Determine the [X, Y] coordinate at the center of the cell enclosing the given text.  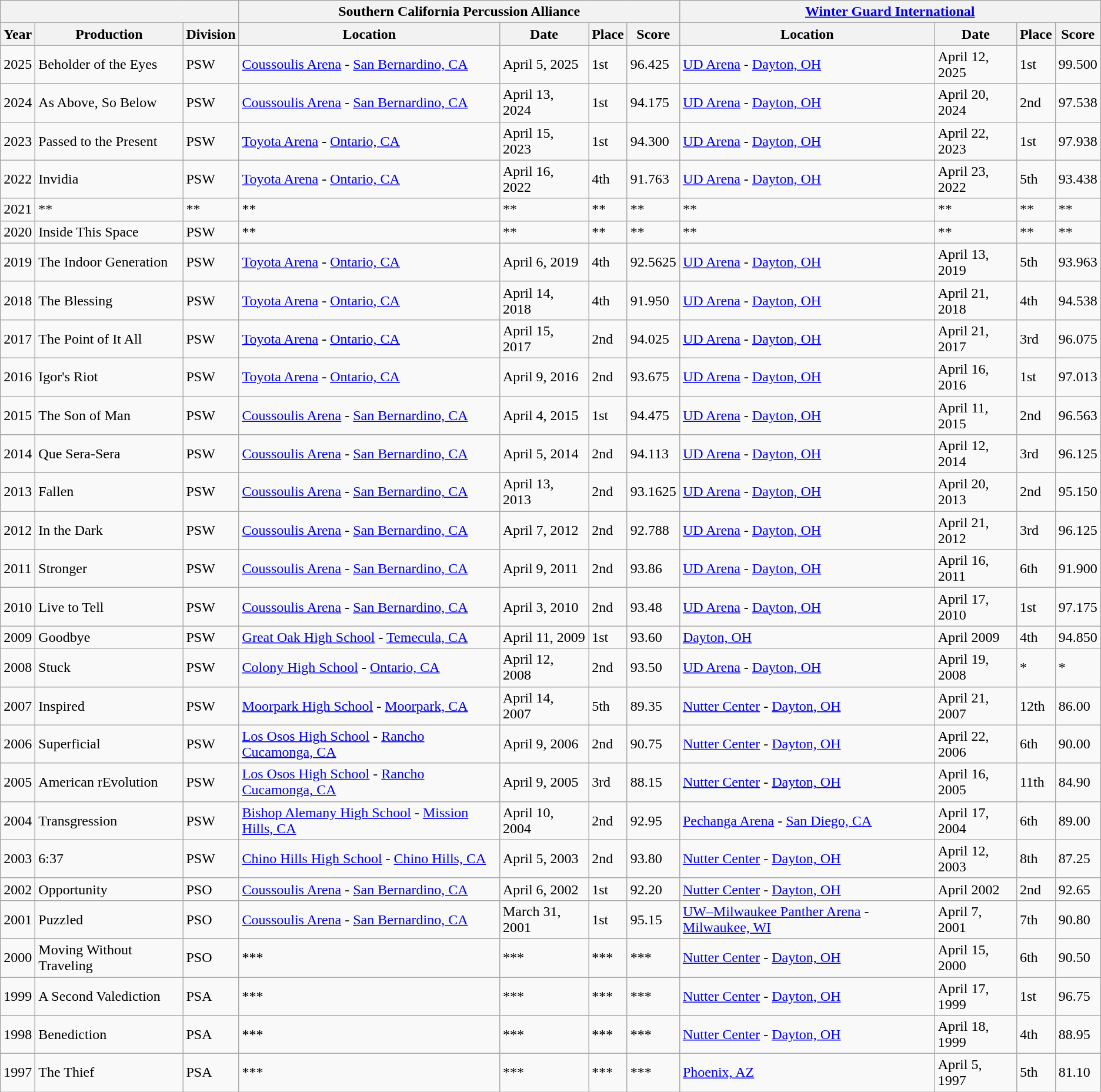
2024 [18, 102]
Moorpark High School - Moorpark, CA [369, 706]
94.850 [1077, 637]
92.95 [653, 820]
April 11, 2015 [975, 415]
1998 [18, 1034]
8th [1036, 859]
April 21, 2007 [975, 706]
96.075 [1077, 339]
2022 [18, 179]
1997 [18, 1073]
April 9, 2011 [543, 568]
93.438 [1077, 179]
97.175 [1077, 607]
Phoenix, AZ [807, 1073]
92.20 [653, 889]
2014 [18, 454]
April 22, 2023 [975, 141]
2003 [18, 859]
UW–Milwaukee Panther Arena - Milwaukee, WI [807, 919]
April 10, 2004 [543, 820]
April 18, 1999 [975, 1034]
April 12, 2008 [543, 667]
2017 [18, 339]
2009 [18, 637]
April 6, 2019 [543, 262]
The Blessing [109, 300]
2005 [18, 783]
2018 [18, 300]
2013 [18, 492]
95.15 [653, 919]
April 21, 2018 [975, 300]
April 12, 2014 [975, 454]
Beholder of the Eyes [109, 65]
April 9, 2005 [543, 783]
Stuck [109, 667]
April 14, 2018 [543, 300]
94.475 [653, 415]
2006 [18, 744]
95.150 [1077, 492]
2012 [18, 531]
97.538 [1077, 102]
The Point of It All [109, 339]
Goodbye [109, 637]
A Second Valediction [109, 996]
April 5, 2003 [543, 859]
93.50 [653, 667]
90.75 [653, 744]
Inside This Space [109, 232]
6:37 [109, 859]
1999 [18, 996]
2008 [18, 667]
97.013 [1077, 377]
84.90 [1077, 783]
The Son of Man [109, 415]
The Thief [109, 1073]
94.113 [653, 454]
Opportunity [109, 889]
April 16, 2016 [975, 377]
Pechanga Arena - San Diego, CA [807, 820]
April 13, 2019 [975, 262]
April 12, 2003 [975, 859]
Igor's Riot [109, 377]
93.80 [653, 859]
94.300 [653, 141]
2025 [18, 65]
96.563 [1077, 415]
April 17, 2010 [975, 607]
2010 [18, 607]
In the Dark [109, 531]
April 3, 2010 [543, 607]
April 13, 2024 [543, 102]
91.900 [1077, 568]
2020 [18, 232]
The Indoor Generation [109, 262]
Fallen [109, 492]
Live to Tell [109, 607]
93.675 [653, 377]
11th [1036, 783]
2001 [18, 919]
April 16, 2011 [975, 568]
88.15 [653, 783]
April 21, 2017 [975, 339]
94.025 [653, 339]
April 2009 [975, 637]
96.75 [1077, 996]
American rEvolution [109, 783]
April 13, 2013 [543, 492]
April 5, 1997 [975, 1073]
93.60 [653, 637]
2019 [18, 262]
Inspired [109, 706]
Year [18, 34]
89.35 [653, 706]
2002 [18, 889]
91.763 [653, 179]
As Above, So Below [109, 102]
93.963 [1077, 262]
April 20, 2024 [975, 102]
April 12, 2025 [975, 65]
2023 [18, 141]
April 11, 2009 [543, 637]
2000 [18, 958]
97.938 [1077, 141]
2016 [18, 377]
April 17, 1999 [975, 996]
2021 [18, 209]
92.65 [1077, 889]
April 14, 2007 [543, 706]
Winter Guard International [890, 12]
Production [109, 34]
89.00 [1077, 820]
Southern California Percussion Alliance [459, 12]
Passed to the Present [109, 141]
Benediction [109, 1034]
Invidia [109, 179]
April 21, 2012 [975, 531]
90.50 [1077, 958]
2011 [18, 568]
Moving Without Traveling [109, 958]
April 9, 2016 [543, 377]
Bishop Alemany High School - Mission Hills, CA [369, 820]
81.10 [1077, 1073]
2015 [18, 415]
March 31, 2001 [543, 919]
2007 [18, 706]
April 22, 2006 [975, 744]
90.00 [1077, 744]
April 7, 2012 [543, 531]
April 20, 2013 [975, 492]
April 5, 2025 [543, 65]
April 15, 2017 [543, 339]
Division [211, 34]
April 23, 2022 [975, 179]
Que Sera-Sera [109, 454]
Chino Hills High School - Chino Hills, CA [369, 859]
April 7, 2001 [975, 919]
Great Oak High School - Temecula, CA [369, 637]
92.788 [653, 531]
2004 [18, 820]
April 16, 2005 [975, 783]
93.86 [653, 568]
Puzzled [109, 919]
April 17, 2004 [975, 820]
April 4, 2015 [543, 415]
Transgression [109, 820]
93.1625 [653, 492]
88.95 [1077, 1034]
99.500 [1077, 65]
12th [1036, 706]
April 15, 2023 [543, 141]
April 19, 2008 [975, 667]
90.80 [1077, 919]
Dayton, OH [807, 637]
Stronger [109, 568]
91.950 [653, 300]
7th [1036, 919]
April 5, 2014 [543, 454]
94.175 [653, 102]
April 2002 [975, 889]
93.48 [653, 607]
Superficial [109, 744]
86.00 [1077, 706]
96.425 [653, 65]
92.5625 [653, 262]
April 9, 2006 [543, 744]
April 6, 2002 [543, 889]
Colony High School - Ontario, CA [369, 667]
April 16, 2022 [543, 179]
April 15, 2000 [975, 958]
94.538 [1077, 300]
87.25 [1077, 859]
